For the text-containing cell, return its midpoint in (x, y) coordinate format. 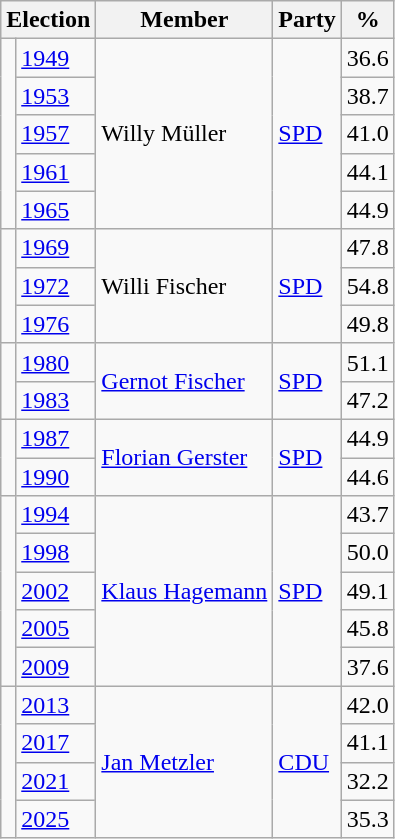
38.7 (368, 96)
54.8 (368, 286)
45.8 (368, 629)
1980 (56, 362)
Member (184, 20)
49.8 (368, 324)
1961 (56, 172)
2013 (56, 705)
2021 (56, 781)
36.6 (368, 58)
Willy Müller (184, 134)
47.2 (368, 400)
41.1 (368, 743)
44.1 (368, 172)
42.0 (368, 705)
47.8 (368, 248)
Willi Fischer (184, 286)
1965 (56, 210)
Election (48, 20)
2002 (56, 591)
41.0 (368, 134)
2017 (56, 743)
CDU (307, 762)
1972 (56, 286)
37.6 (368, 667)
1994 (56, 515)
2009 (56, 667)
32.2 (368, 781)
% (368, 20)
Jan Metzler (184, 762)
2005 (56, 629)
50.0 (368, 553)
2025 (56, 819)
1969 (56, 248)
49.1 (368, 591)
Florian Gerster (184, 457)
1983 (56, 400)
1976 (56, 324)
1949 (56, 58)
1998 (56, 553)
1953 (56, 96)
35.3 (368, 819)
1990 (56, 477)
44.6 (368, 477)
Klaus Hagemann (184, 591)
1987 (56, 438)
51.1 (368, 362)
Party (307, 20)
Gernot Fischer (184, 381)
1957 (56, 134)
43.7 (368, 515)
